Identify which cell holds the provided text, then report its [x, y] central coordinate. 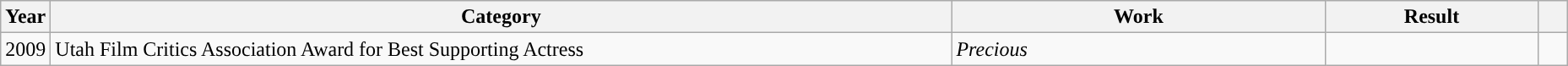
Precious [1138, 49]
Work [1138, 17]
Category [502, 17]
Result [1432, 17]
Utah Film Critics Association Award for Best Supporting Actress [502, 49]
Year [25, 17]
2009 [25, 49]
